Search for the cell housing the specified text and yield its [x, y] center coordinate. 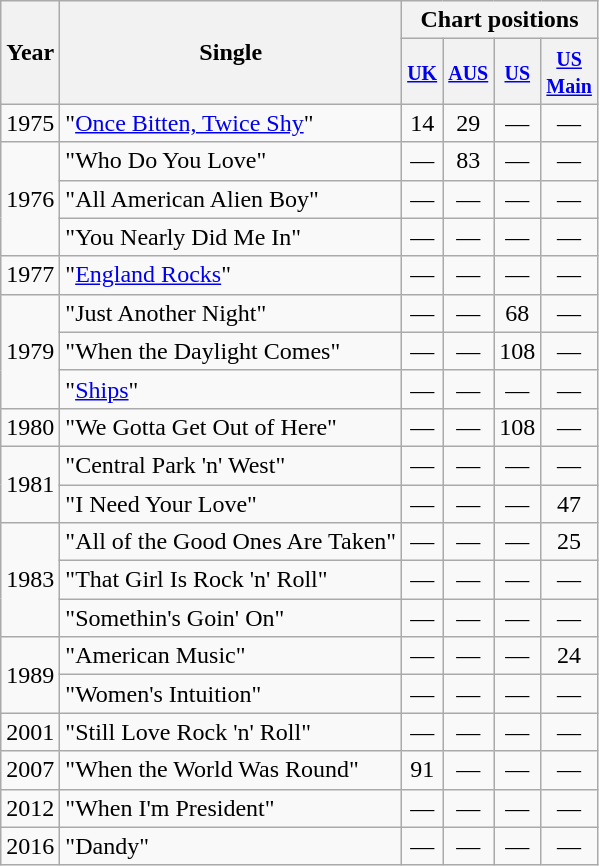
24 [570, 656]
"Dandy" [231, 846]
1979 [30, 351]
68 [518, 313]
"All of the Good Ones Are Taken" [231, 542]
25 [570, 542]
"American Music" [231, 656]
2007 [30, 770]
"Still Love Rock 'n' Roll" [231, 732]
47 [570, 503]
"All American Alien Boy" [231, 199]
1976 [30, 199]
"You Nearly Did Me In" [231, 237]
2016 [30, 846]
"England Rocks" [231, 275]
1977 [30, 275]
91 [422, 770]
14 [422, 123]
"Women's Intuition" [231, 694]
"When the Daylight Comes" [231, 351]
29 [468, 123]
"Once Bitten, Twice Shy" [231, 123]
2001 [30, 732]
"Ships" [231, 389]
UK [422, 72]
"Just Another Night" [231, 313]
1989 [30, 675]
1981 [30, 484]
2012 [30, 808]
"That Girl Is Rock 'n' Roll" [231, 580]
"Somethin's Goin' On" [231, 618]
AUS [468, 72]
US [518, 72]
83 [468, 161]
"When the World Was Round" [231, 770]
Year [30, 52]
1983 [30, 580]
1975 [30, 123]
1980 [30, 427]
"I Need Your Love" [231, 503]
Single [231, 52]
USMain [570, 72]
"Central Park 'n' West" [231, 465]
"We Gotta Get Out of Here" [231, 427]
"When I'm President" [231, 808]
"Who Do You Love" [231, 161]
Chart positions [500, 20]
